Return (x, y) of the center of cell containing provided text 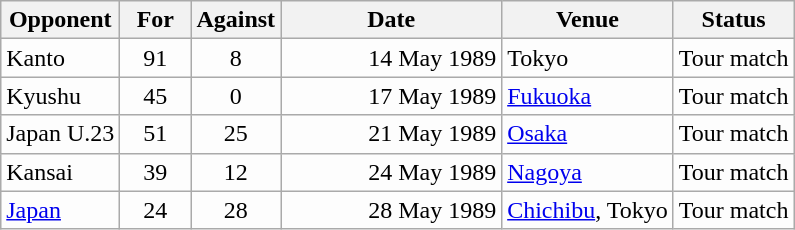
28 (236, 210)
28 May 1989 (392, 210)
12 (236, 172)
17 May 1989 (392, 96)
Fukuoka (588, 96)
8 (236, 58)
Opponent (60, 20)
39 (156, 172)
Chichibu, Tokyo (588, 210)
Nagoya (588, 172)
Date (392, 20)
25 (236, 134)
For (156, 20)
24 (156, 210)
Kansai (60, 172)
Kyushu (60, 96)
Tokyo (588, 58)
Japan U.23 (60, 134)
Kanto (60, 58)
Japan (60, 210)
51 (156, 134)
45 (156, 96)
21 May 1989 (392, 134)
Osaka (588, 134)
Against (236, 20)
14 May 1989 (392, 58)
24 May 1989 (392, 172)
Status (734, 20)
Venue (588, 20)
0 (236, 96)
91 (156, 58)
